Output the (x, y) coordinate of the center of the cell containing the given text.  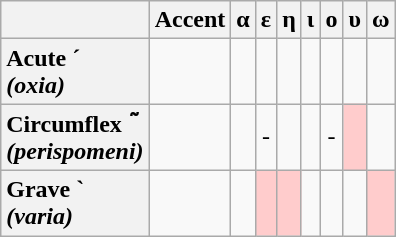
ο (332, 20)
Grave ` (varia) (75, 202)
υ (355, 20)
α (243, 20)
η (290, 20)
Circumflex ῀ (perispomeni) (75, 138)
Accent (190, 20)
ι (310, 20)
ω (380, 20)
ε (266, 20)
Acute ´ (oxia) (75, 72)
